Identify which cell holds the provided text, then report its [X, Y] central coordinate. 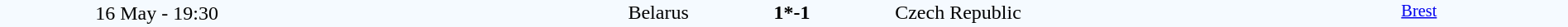
Czech Republic [1082, 12]
Brest [1419, 13]
Belarus [501, 12]
16 May - 19:30 [157, 13]
1*-1 [791, 12]
